Capture the cell that displays the provided text and extract its [X, Y] central coordinate. 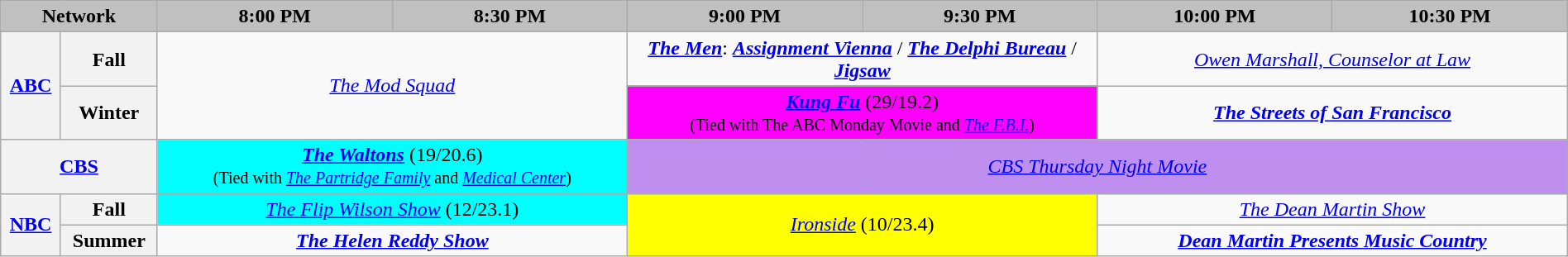
Network [79, 17]
9:30 PM [980, 17]
Owen Marshall, Counselor at Law [1332, 59]
Dean Martin Presents Music Country [1332, 240]
The Waltons (19/20.6)(Tied with The Partridge Family and Medical Center) [392, 167]
ABC [31, 86]
The Dean Martin Show [1332, 209]
The Streets of San Francisco [1332, 112]
8:30 PM [509, 17]
Summer [109, 240]
Ironside (10/23.4) [862, 225]
NBC [31, 225]
The Men: Assignment Vienna / The Delphi Bureau / Jigsaw [862, 59]
10:00 PM [1215, 17]
The Mod Squad [392, 86]
Winter [109, 112]
CBS [79, 167]
9:00 PM [744, 17]
The Helen Reddy Show [392, 240]
CBS Thursday Night Movie [1097, 167]
The Flip Wilson Show (12/23.1) [392, 209]
10:30 PM [1450, 17]
8:00 PM [275, 17]
Kung Fu (29/19.2)(Tied with The ABC Monday Movie and The F.B.I.) [862, 112]
